Pinpoint the cell where the given text exists, returning its [x, y] midpoint coordinate. 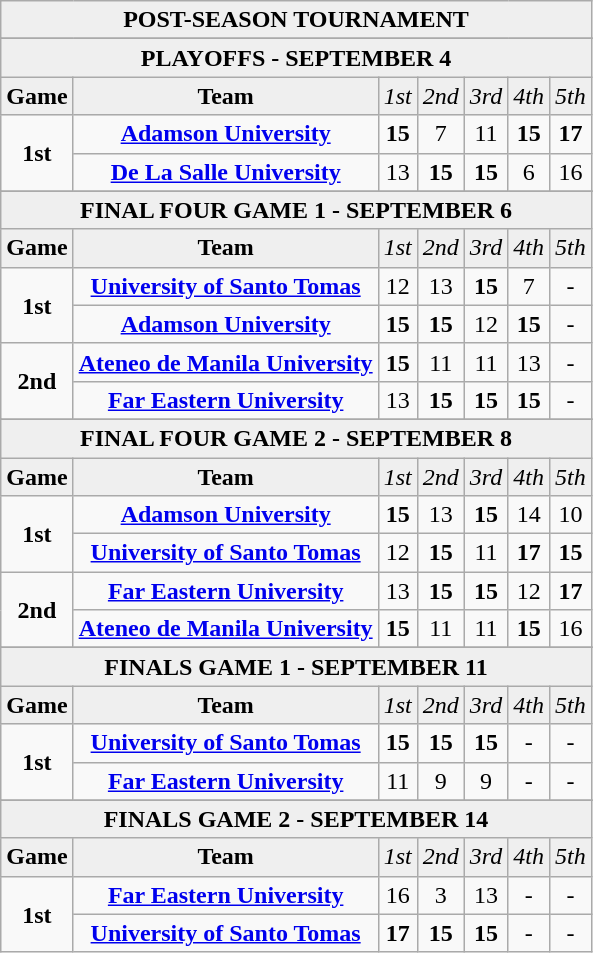
De La Salle University [226, 172]
6 [529, 172]
FINAL FOUR GAME 1 - SEPTEMBER 6 [296, 210]
POST-SEASON TOURNAMENT [296, 20]
FINALS GAME 1 - SEPTEMBER 11 [296, 667]
3 [440, 895]
FINAL FOUR GAME 2 - SEPTEMBER 8 [296, 438]
10 [571, 515]
14 [529, 515]
PLAYOFFS - SEPTEMBER 4 [296, 58]
FINALS GAME 2 - SEPTEMBER 14 [296, 819]
